Provide the [x, y] coordinate of the cell's center where the given text is located.  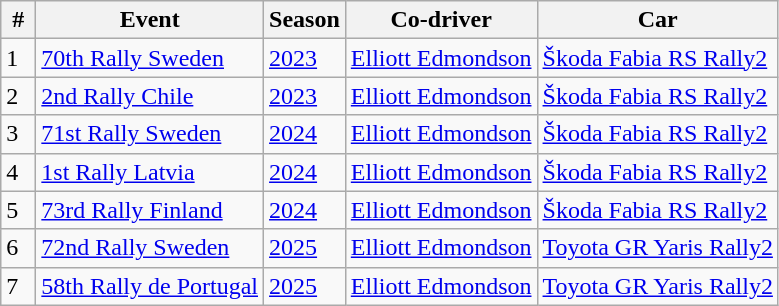
Co-driver [441, 20]
72nd Rally Sweden [150, 248]
1st Rally Latvia [150, 172]
70th Rally Sweden [150, 58]
Season [305, 20]
2nd Rally Chile [150, 96]
1 [18, 58]
Car [658, 20]
5 [18, 210]
# [18, 20]
3 [18, 134]
7 [18, 286]
2 [18, 96]
Event [150, 20]
71st Rally Sweden [150, 134]
73rd Rally Finland [150, 210]
6 [18, 248]
4 [18, 172]
58th Rally de Portugal [150, 286]
